Scan for the cell matching the given text and deliver its [X, Y] coordinate at center. 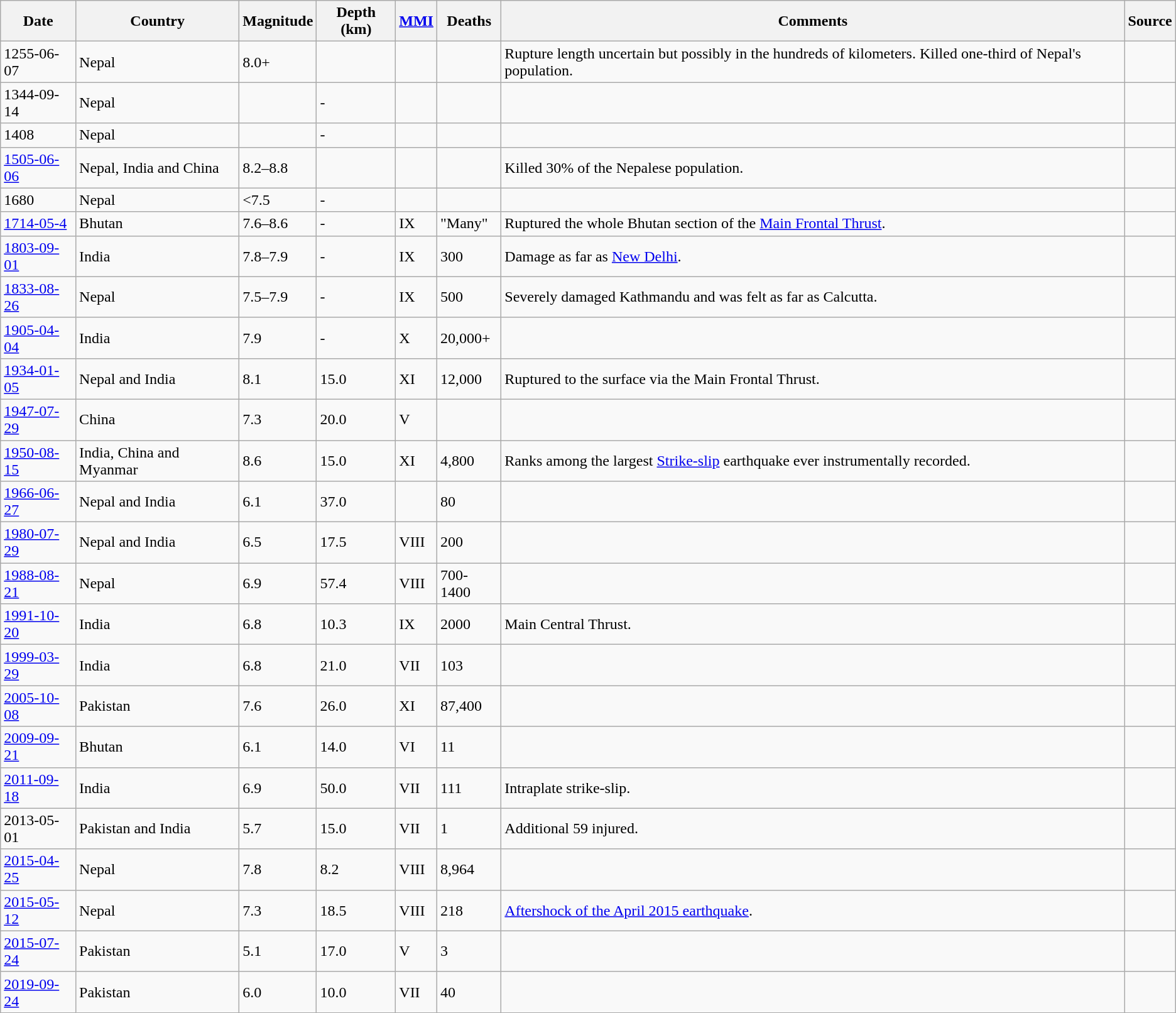
12,000 [469, 378]
2011-09-18 [38, 788]
7.6–8.6 [278, 224]
1505-06-06 [38, 167]
103 [469, 665]
26.0 [356, 706]
1408 [38, 135]
17.0 [356, 951]
2009-09-21 [38, 747]
Main Central Thrust. [813, 625]
1803-09-01 [38, 256]
14.0 [356, 747]
18.5 [356, 910]
Depth (km) [356, 21]
700-1400 [469, 583]
Deaths [469, 21]
21.0 [356, 665]
1980-07-29 [38, 543]
500 [469, 297]
87,400 [469, 706]
Magnitude [278, 21]
7.8 [278, 870]
1999-03-29 [38, 665]
37.0 [356, 501]
VI [416, 747]
8.6 [278, 460]
Date [38, 21]
1344-09-14 [38, 103]
3 [469, 951]
1714-05-4 [38, 224]
X [416, 338]
50.0 [356, 788]
1833-08-26 [38, 297]
Pakistan and India [158, 828]
1680 [38, 200]
80 [469, 501]
4,800 [469, 460]
1991-10-20 [38, 625]
Additional 59 injured. [813, 828]
2013-05-01 [38, 828]
6.5 [278, 543]
20.0 [356, 420]
111 [469, 788]
40 [469, 992]
200 [469, 543]
Severely damaged Kathmandu and was felt as far as Calcutta. [813, 297]
57.4 [356, 583]
Nepal, India and China [158, 167]
Ruptured the whole Bhutan section of the Main Frontal Thrust. [813, 224]
7.8–7.9 [278, 256]
Ruptured to the surface via the Main Frontal Thrust. [813, 378]
2005-10-08 [38, 706]
8.0+ [278, 62]
10.0 [356, 992]
1934-01-05 [38, 378]
2000 [469, 625]
China [158, 420]
1255-06-07 [38, 62]
"Many" [469, 224]
<7.5 [278, 200]
1988-08-21 [38, 583]
MMI [416, 21]
2015-04-25 [38, 870]
17.5 [356, 543]
300 [469, 256]
10.3 [356, 625]
11 [469, 747]
Damage as far as New Delhi. [813, 256]
7.6 [278, 706]
8,964 [469, 870]
Aftershock of the April 2015 earthquake. [813, 910]
Comments [813, 21]
Country [158, 21]
1905-04-04 [38, 338]
1947-07-29 [38, 420]
2019-09-24 [38, 992]
8.1 [278, 378]
India, China and Myanmar [158, 460]
2015-05-12 [38, 910]
20,000+ [469, 338]
Ranks among the largest Strike-slip earthquake ever instrumentally recorded. [813, 460]
Source [1150, 21]
Rupture length uncertain but possibly in the hundreds of kilometers. Killed one-third of Nepal's population. [813, 62]
1 [469, 828]
7.9 [278, 338]
Killed 30% of the Nepalese population. [813, 167]
218 [469, 910]
2015-07-24 [38, 951]
8.2 [356, 870]
5.7 [278, 828]
6.0 [278, 992]
1966-06-27 [38, 501]
Intraplate strike-slip. [813, 788]
8.2–8.8 [278, 167]
7.5–7.9 [278, 297]
5.1 [278, 951]
1950-08-15 [38, 460]
